Scan for the cell matching the given text and deliver its (x, y) coordinate at center. 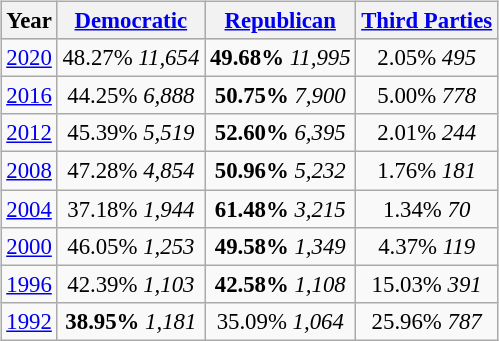
47.28% 4,854 (130, 171)
1992 (29, 321)
1.34% 70 (427, 209)
2020 (29, 58)
2012 (29, 133)
4.37% 119 (427, 246)
2.01% 244 (427, 133)
5.00% 778 (427, 96)
61.48% 3,215 (280, 209)
35.09% 1,064 (280, 321)
48.27% 11,654 (130, 58)
44.25% 6,888 (130, 96)
1996 (29, 284)
2004 (29, 209)
2008 (29, 171)
50.75% 7,900 (280, 96)
2000 (29, 246)
Year (29, 21)
38.95% 1,181 (130, 321)
42.58% 1,108 (280, 284)
49.68% 11,995 (280, 58)
25.96% 787 (427, 321)
15.03% 391 (427, 284)
45.39% 5,519 (130, 133)
2.05% 495 (427, 58)
Third Parties (427, 21)
Democratic (130, 21)
2016 (29, 96)
46.05% 1,253 (130, 246)
42.39% 1,103 (130, 284)
50.96% 5,232 (280, 171)
52.60% 6,395 (280, 133)
Republican (280, 21)
49.58% 1,349 (280, 246)
1.76% 181 (427, 171)
37.18% 1,944 (130, 209)
